Return (x, y) of the center of cell containing provided text 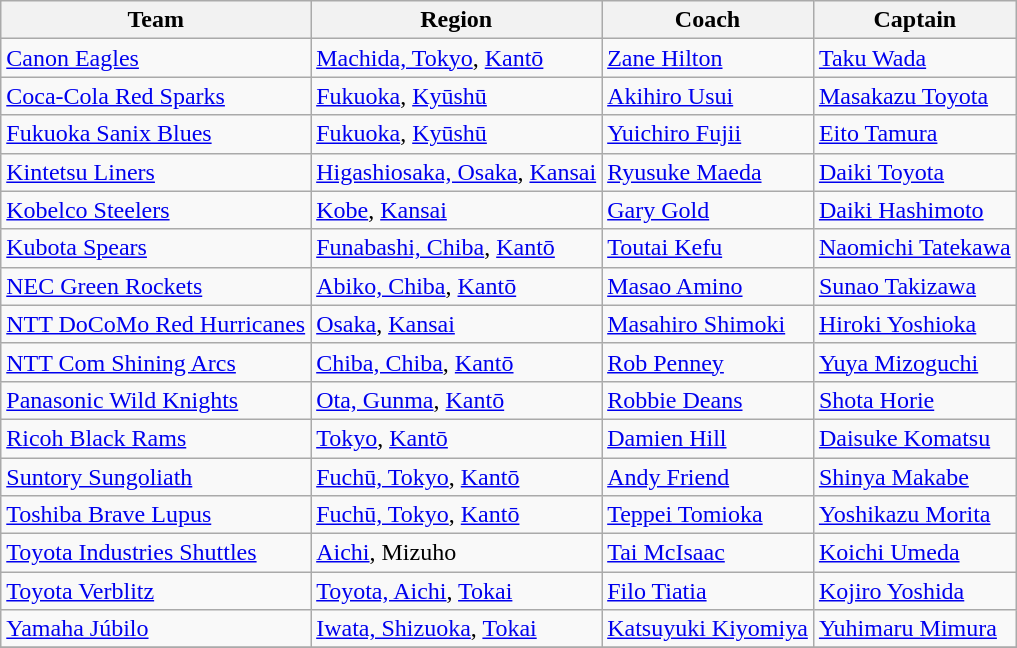
Robbie Deans (708, 400)
Yuichiro Fujii (708, 134)
Higashiosaka, Osaka, Kansai (456, 172)
Fukuoka Sanix Blues (156, 134)
Kubota Spears (156, 248)
NTT Com Shining Arcs (156, 362)
Machida, Tokyo, Kantō (456, 58)
Shota Horie (914, 400)
Eito Tamura (914, 134)
Toyota Industries Shuttles (156, 553)
Rob Penney (708, 362)
Masakazu Toyota (914, 96)
Captain (914, 20)
Osaka, Kansai (456, 324)
Zane Hilton (708, 58)
Teppei Tomioka (708, 515)
Gary Gold (708, 210)
Panasonic Wild Knights (156, 400)
Kobelco Steelers (156, 210)
Kojiro Yoshida (914, 591)
Iwata, Shizuoka, Tokai (456, 629)
Aichi, Mizuho (456, 553)
Daiki Toyota (914, 172)
NTT DoCoMo Red Hurricanes (156, 324)
Naomichi Tatekawa (914, 248)
Shinya Makabe (914, 477)
Canon Eagles (156, 58)
Funabashi, Chiba, Kantō (456, 248)
Andy Friend (708, 477)
Ota, Gunma, Kantō (456, 400)
Koichi Umeda (914, 553)
Hiroki Yoshioka (914, 324)
Yuhimaru Mimura (914, 629)
Akihiro Usui (708, 96)
Filo Tiatia (708, 591)
Toutai Kefu (708, 248)
Taku Wada (914, 58)
Chiba, Chiba, Kantō (456, 362)
Region (456, 20)
Team (156, 20)
NEC Green Rockets (156, 286)
Masao Amino (708, 286)
Katsuyuki Kiyomiya (708, 629)
Ricoh Black Rams (156, 438)
Yamaha Júbilo (156, 629)
Masahiro Shimoki (708, 324)
Yuya Mizoguchi (914, 362)
Toyota, Aichi, Tokai (456, 591)
Toyota Verblitz (156, 591)
Tokyo, Kantō (456, 438)
Coca-Cola Red Sparks (156, 96)
Toshiba Brave Lupus (156, 515)
Tai McIsaac (708, 553)
Abiko, Chiba, Kantō (456, 286)
Daiki Hashimoto (914, 210)
Coach (708, 20)
Ryusuke Maeda (708, 172)
Suntory Sungoliath (156, 477)
Sunao Takizawa (914, 286)
Kintetsu Liners (156, 172)
Kobe, Kansai (456, 210)
Damien Hill (708, 438)
Daisuke Komatsu (914, 438)
Yoshikazu Morita (914, 515)
